Identify which cell holds the provided text, then report its (X, Y) central coordinate. 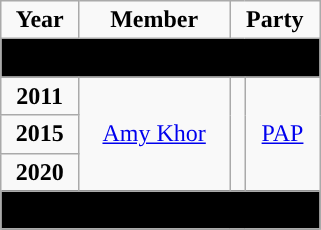
2011 (40, 96)
Year (40, 20)
Member (154, 20)
PAP (282, 134)
Formation (160, 58)
Party (275, 20)
Amy Khor (154, 134)
2015 (40, 134)
Constituency abolished (2025) (160, 210)
2020 (40, 172)
